Determine the [X, Y] coordinate at the center of the cell enclosing the given text.  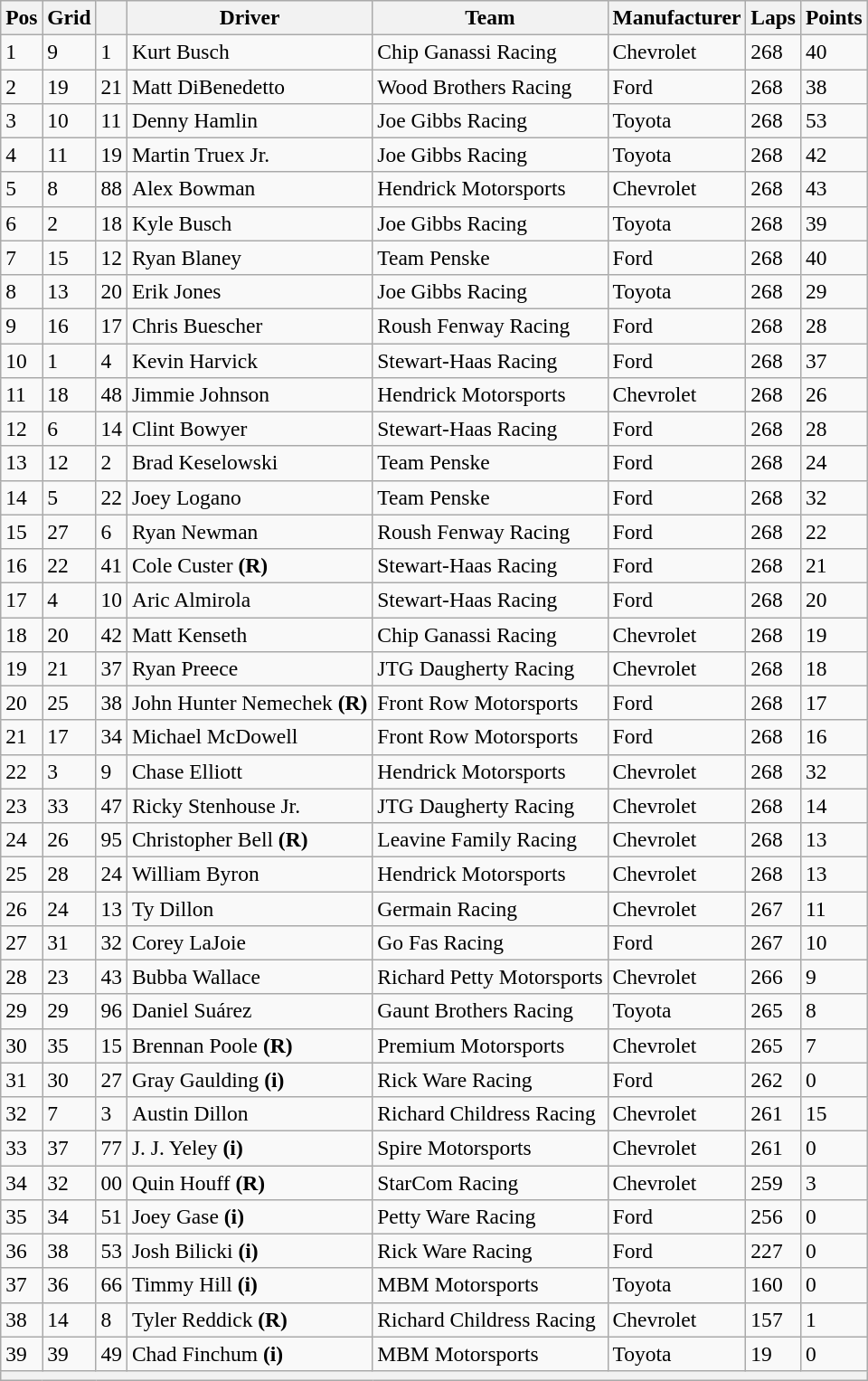
Chase Elliott [250, 771]
Josh Bilicki (i) [250, 1251]
47 [111, 806]
Quin Houff (R) [250, 1182]
Matt Kenseth [250, 634]
262 [774, 1080]
Michael McDowell [250, 737]
Team [490, 17]
Ryan Preece [250, 668]
96 [111, 1011]
Premium Motorsports [490, 1045]
Gaunt Brothers Racing [490, 1011]
Manufacturer [676, 17]
266 [774, 977]
157 [774, 1320]
00 [111, 1182]
88 [111, 189]
Bubba Wallace [250, 977]
StarCom Racing [490, 1182]
Cole Custer (R) [250, 565]
Kurt Busch [250, 52]
259 [774, 1182]
Timmy Hill (i) [250, 1285]
Spire Motorsports [490, 1148]
John Hunter Nemechek (R) [250, 703]
77 [111, 1148]
Denny Hamlin [250, 120]
Chris Buescher [250, 326]
Pos [22, 17]
51 [111, 1216]
Laps [774, 17]
Kevin Harvick [250, 360]
Joey Logano [250, 497]
Martin Truex Jr. [250, 155]
Richard Petty Motorsports [490, 977]
Petty Ware Racing [490, 1216]
Wood Brothers Racing [490, 86]
Points [834, 17]
Joey Gase (i) [250, 1216]
95 [111, 839]
Daniel Suárez [250, 1011]
Germain Racing [490, 908]
256 [774, 1216]
Grid [69, 17]
227 [774, 1251]
Leavine Family Racing [490, 839]
Tyler Reddick (R) [250, 1320]
48 [111, 394]
J. J. Yeley (i) [250, 1148]
Chad Finchum (i) [250, 1354]
Driver [250, 17]
Brennan Poole (R) [250, 1045]
Clint Bowyer [250, 429]
41 [111, 565]
Alex Bowman [250, 189]
Aric Almirola [250, 600]
66 [111, 1285]
Jimmie Johnson [250, 394]
Ty Dillon [250, 908]
Kyle Busch [250, 223]
Erik Jones [250, 291]
Christopher Bell (R) [250, 839]
Ryan Blaney [250, 258]
160 [774, 1285]
Gray Gaulding (i) [250, 1080]
Austin Dillon [250, 1113]
49 [111, 1354]
Brad Keselowski [250, 463]
Matt DiBenedetto [250, 86]
Go Fas Racing [490, 942]
Corey LaJoie [250, 942]
Ricky Stenhouse Jr. [250, 806]
Ryan Newman [250, 532]
William Byron [250, 874]
